Find where the given text appears and provide that cell's center as (x, y) coordinate. 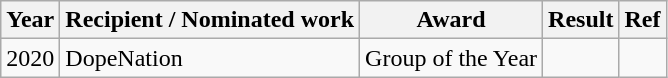
Award (452, 20)
Ref (642, 20)
Year (30, 20)
2020 (30, 58)
Result (581, 20)
DopeNation (210, 58)
Recipient / Nominated work (210, 20)
Group of the Year (452, 58)
